From the cell containing the given text, extract its center point as [x, y] coordinate. 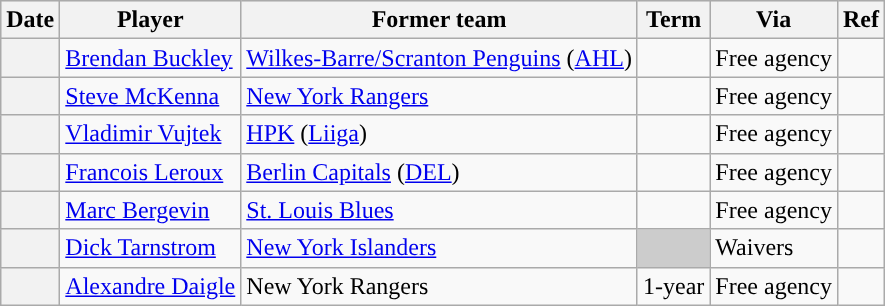
Former team [440, 20]
Player [150, 20]
Term [673, 20]
Alexandre Daigle [150, 286]
1-year [673, 286]
Via [774, 20]
Francois Leroux [150, 172]
St. Louis Blues [440, 210]
Brendan Buckley [150, 58]
HPK (Liiga) [440, 134]
Waivers [774, 248]
Ref [860, 20]
Steve McKenna [150, 96]
Berlin Capitals (DEL) [440, 172]
Date [30, 20]
Vladimir Vujtek [150, 134]
New York Islanders [440, 248]
Wilkes-Barre/Scranton Penguins (AHL) [440, 58]
Marc Bergevin [150, 210]
Dick Tarnstrom [150, 248]
